Output the [X, Y] coordinate of the center of the cell containing the given text.  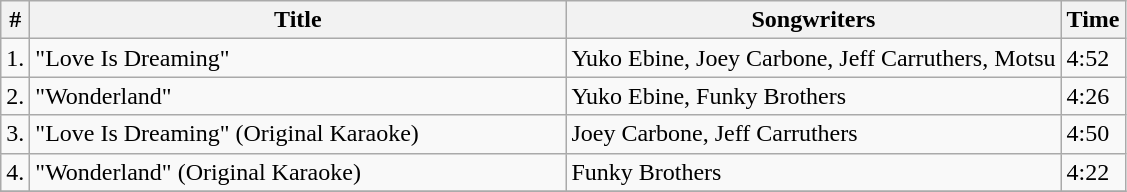
4:50 [1093, 134]
4. [16, 172]
Title [298, 20]
1. [16, 58]
3. [16, 134]
Time [1093, 20]
4:22 [1093, 172]
"Love Is Dreaming" [298, 58]
4:52 [1093, 58]
Joey Carbone, Jeff Carruthers [814, 134]
4:26 [1093, 96]
"Wonderland" [298, 96]
"Love Is Dreaming" (Original Karaoke) [298, 134]
2. [16, 96]
# [16, 20]
Funky Brothers [814, 172]
"Wonderland" (Original Karaoke) [298, 172]
Yuko Ebine, Joey Carbone, Jeff Carruthers, Motsu [814, 58]
Yuko Ebine, Funky Brothers [814, 96]
Songwriters [814, 20]
